Detect which cell encompasses the target text, then output its (x, y) center coordinate. 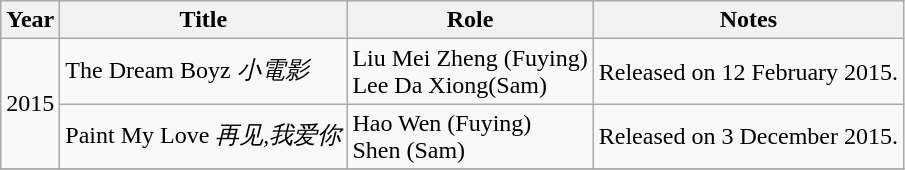
Hao Wen (Fuying)Shen (Sam) (470, 136)
Title (204, 20)
The Dream Boyz 小電影 (204, 72)
Role (470, 20)
Released on 12 February 2015. (748, 72)
Notes (748, 20)
Released on 3 December 2015. (748, 136)
Paint My Love 再见,我爱你 (204, 136)
Year (30, 20)
2015 (30, 104)
Liu Mei Zheng (Fuying)Lee Da Xiong(Sam) (470, 72)
